Determine the (x, y) coordinate at the center of the cell enclosing the given text.  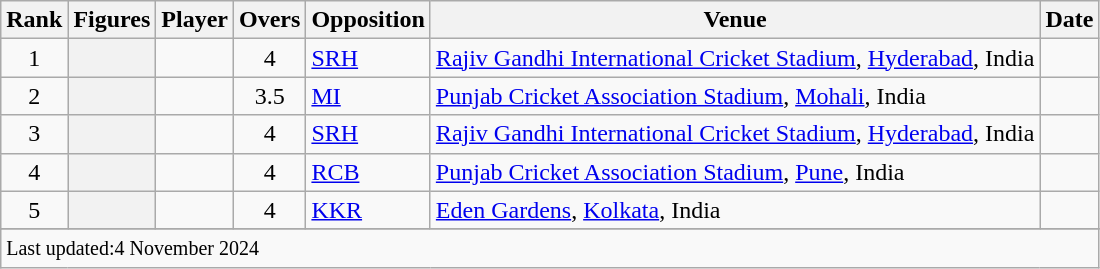
1 (34, 58)
Opposition (368, 20)
MI (368, 96)
Rank (34, 20)
Figures (112, 20)
Venue (735, 20)
Punjab Cricket Association Stadium, Pune, India (735, 172)
Date (1070, 20)
5 (34, 210)
Player (195, 20)
3.5 (270, 96)
Overs (270, 20)
2 (34, 96)
Last updated:4 November 2024 (550, 248)
RCB (368, 172)
3 (34, 134)
Punjab Cricket Association Stadium, Mohali, India (735, 96)
Eden Gardens, Kolkata, India (735, 210)
KKR (368, 210)
